Provide the [X, Y] coordinate of the cell's center where the given text is located.  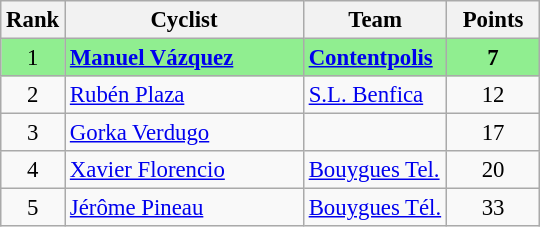
Jérôme Pineau [184, 208]
Contentpolis [374, 58]
Rubén Plaza [184, 95]
12 [493, 95]
5 [33, 208]
Xavier Florencio [184, 170]
17 [493, 133]
20 [493, 170]
Bouygues Tel. [374, 170]
Cyclist [184, 20]
2 [33, 95]
S.L. Benfica [374, 95]
33 [493, 208]
4 [33, 170]
Gorka Verdugo [184, 133]
Points [493, 20]
Team [374, 20]
7 [493, 58]
1 [33, 58]
Rank [33, 20]
Bouygues Tél. [374, 208]
3 [33, 133]
Manuel Vázquez [184, 58]
